Search for the cell housing the specified text and yield its [x, y] center coordinate. 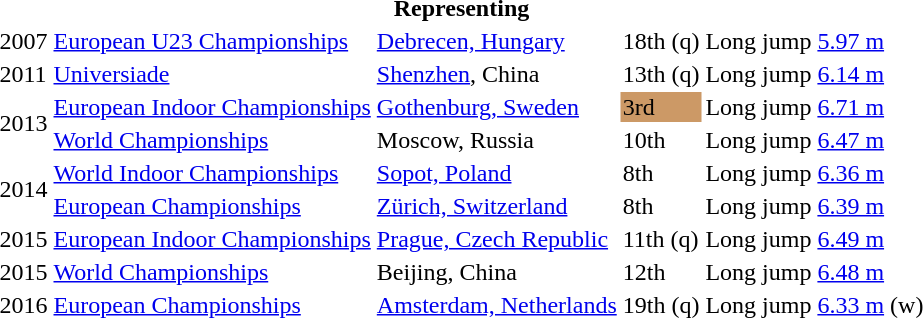
Universiade [212, 74]
13th (q) [661, 74]
Shenzhen, China [496, 74]
3rd [661, 107]
11th (q) [661, 239]
Moscow, Russia [496, 140]
Sopot, Poland [496, 173]
Beijing, China [496, 272]
Debrecen, Hungary [496, 41]
European Championships [212, 206]
18th (q) [661, 41]
Zürich, Switzerland [496, 206]
World Indoor Championships [212, 173]
European U23 Championships [212, 41]
12th [661, 272]
Prague, Czech Republic [496, 239]
10th [661, 140]
Gothenburg, Sweden [496, 107]
